Return (x, y) of the center of cell containing provided text 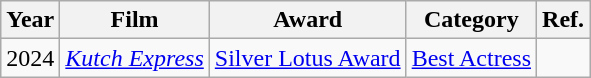
Award (308, 20)
Film (134, 20)
2024 (30, 58)
Kutch Express (134, 58)
Year (30, 20)
Silver Lotus Award (308, 58)
Category (471, 20)
Ref. (564, 20)
Best Actress (471, 58)
